Search for the cell housing the specified text and yield its [X, Y] center coordinate. 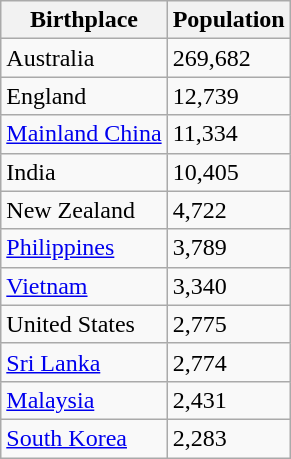
England [84, 96]
Sri Lanka [84, 362]
Mainland China [84, 134]
2,431 [228, 400]
269,682 [228, 58]
Birthplace [84, 20]
2,774 [228, 362]
New Zealand [84, 210]
India [84, 172]
Vietnam [84, 286]
United States [84, 324]
3,340 [228, 286]
2,775 [228, 324]
South Korea [84, 438]
Philippines [84, 248]
Malaysia [84, 400]
4,722 [228, 210]
Population [228, 20]
Australia [84, 58]
2,283 [228, 438]
3,789 [228, 248]
10,405 [228, 172]
11,334 [228, 134]
12,739 [228, 96]
